Scan for the cell matching the given text and deliver its [X, Y] coordinate at center. 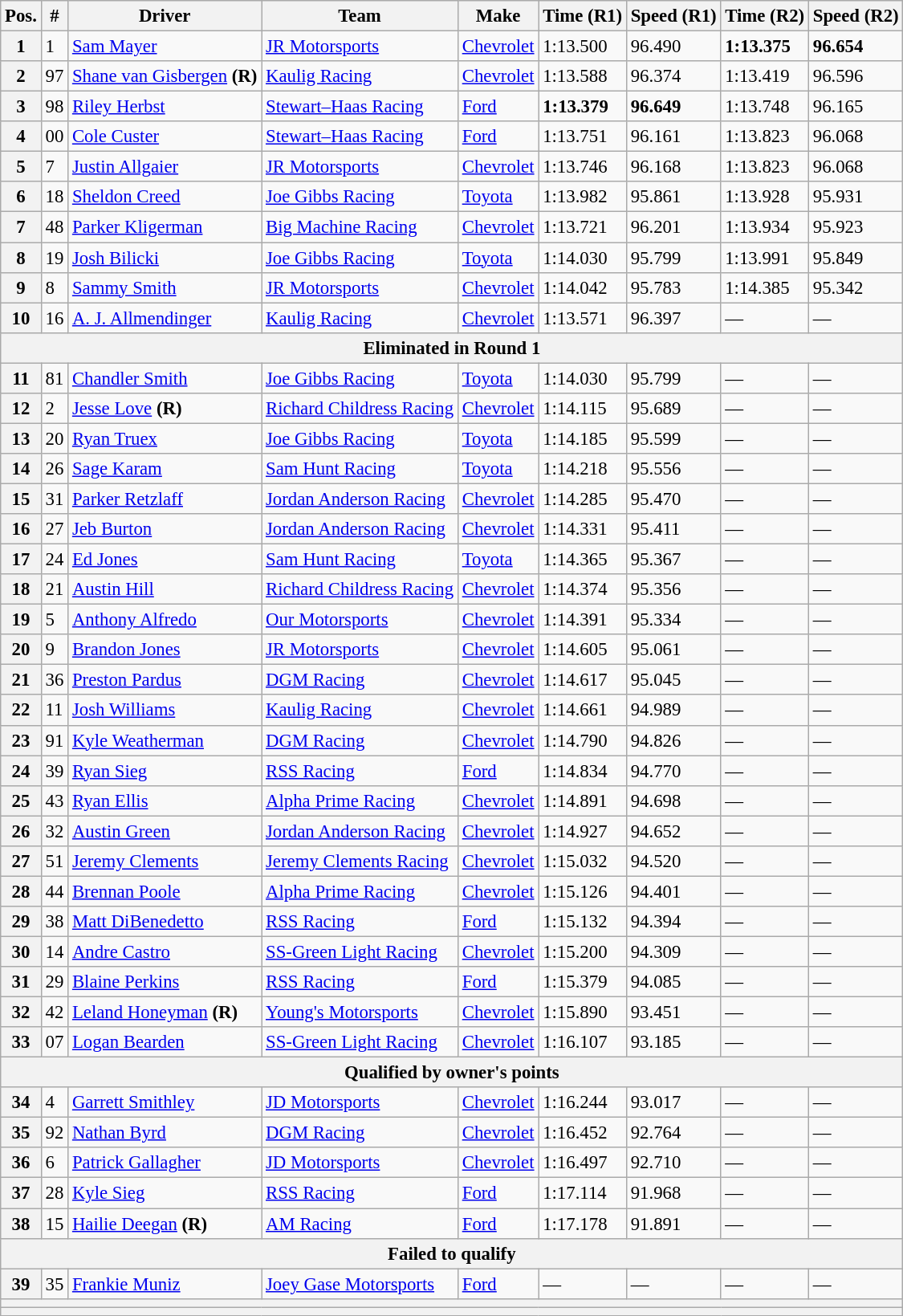
91.891 [673, 1224]
1:14.331 [583, 529]
Andre Castro [165, 951]
1:13.721 [583, 227]
Garrett Smithley [165, 1102]
95.411 [673, 529]
1:16.244 [583, 1102]
1:14.185 [583, 438]
Big Machine Racing [360, 227]
# [55, 16]
Sam Mayer [165, 47]
96.596 [856, 76]
Jesse Love (R) [165, 409]
33 [21, 1042]
94.698 [673, 801]
94.989 [673, 711]
Sage Karam [165, 469]
Ryan Sieg [165, 771]
13 [21, 438]
1:14.115 [583, 409]
Preston Pardus [165, 680]
1:13.751 [583, 136]
10 [21, 318]
92.710 [673, 1163]
Brennan Poole [165, 891]
95.783 [673, 287]
44 [55, 891]
95.342 [856, 287]
95.689 [673, 409]
1:14.285 [583, 499]
Nathan Byrd [165, 1133]
95.556 [673, 469]
Justin Allgaier [165, 167]
1:15.200 [583, 951]
Make [498, 16]
Riley Herbst [165, 107]
Eliminated in Round 1 [452, 348]
37 [21, 1193]
91 [55, 740]
1:13.991 [765, 258]
93.451 [673, 1012]
1:14.365 [583, 560]
1:13.588 [583, 76]
Hailie Deegan (R) [165, 1224]
Patrick Gallagher [165, 1163]
1:14.834 [583, 771]
95.470 [673, 499]
1:13.419 [765, 76]
1:14.391 [583, 620]
Josh Williams [165, 711]
22 [21, 711]
1:16.497 [583, 1163]
1:13.379 [583, 107]
43 [55, 801]
95.931 [856, 197]
93.185 [673, 1042]
94.394 [673, 922]
1:14.617 [583, 680]
96.165 [856, 107]
95.861 [673, 197]
Qualified by owner's points [452, 1073]
Kyle Sieg [165, 1193]
1:13.571 [583, 318]
A. J. Allmendinger [165, 318]
Team [360, 16]
Time (R2) [765, 16]
Blaine Perkins [165, 982]
96.490 [673, 47]
Pos. [21, 16]
96.654 [856, 47]
96.374 [673, 76]
1:15.032 [583, 862]
91.968 [673, 1193]
1:13.746 [583, 167]
Speed (R1) [673, 16]
1:13.375 [765, 47]
17 [21, 560]
93.017 [673, 1102]
Speed (R2) [856, 16]
Josh Bilicki [165, 258]
Ed Jones [165, 560]
Our Motorsports [360, 620]
Joey Gase Motorsports [360, 1284]
94.520 [673, 862]
Logan Bearden [165, 1042]
12 [21, 409]
Young's Motorsports [360, 1012]
95.061 [673, 650]
23 [21, 740]
94.309 [673, 951]
1:13.982 [583, 197]
Shane van Gisbergen (R) [165, 76]
Driver [165, 16]
Ryan Truex [165, 438]
3 [21, 107]
Parker Retzlaff [165, 499]
1:14.790 [583, 740]
Jeremy Clements Racing [360, 862]
AM Racing [360, 1224]
1:15.132 [583, 922]
97 [55, 76]
Sheldon Creed [165, 197]
98 [55, 107]
1:17.178 [583, 1224]
25 [21, 801]
Matt DiBenedetto [165, 922]
Anthony Alfredo [165, 620]
96.168 [673, 167]
1:14.661 [583, 711]
Frankie Muniz [165, 1284]
Parker Kligerman [165, 227]
1:14.605 [583, 650]
1:15.379 [583, 982]
Cole Custer [165, 136]
Sammy Smith [165, 287]
30 [21, 951]
Jeremy Clements [165, 862]
Failed to qualify [452, 1253]
81 [55, 378]
95.367 [673, 560]
92.764 [673, 1133]
1:14.891 [583, 801]
07 [55, 1042]
96.201 [673, 227]
Austin Green [165, 831]
96.649 [673, 107]
1:14.927 [583, 831]
1:15.126 [583, 891]
94.770 [673, 771]
95.849 [856, 258]
1:17.114 [583, 1193]
95.356 [673, 589]
Time (R1) [583, 16]
1:16.452 [583, 1133]
94.401 [673, 891]
94.652 [673, 831]
51 [55, 862]
95.923 [856, 227]
Brandon Jones [165, 650]
Leland Honeyman (R) [165, 1012]
1:13.934 [765, 227]
1:14.374 [583, 589]
Chandler Smith [165, 378]
1:13.500 [583, 47]
48 [55, 227]
00 [55, 136]
1:15.890 [583, 1012]
95.045 [673, 680]
94.085 [673, 982]
Kyle Weatherman [165, 740]
1:14.218 [583, 469]
1:13.928 [765, 197]
1:13.748 [765, 107]
Jeb Burton [165, 529]
96.161 [673, 136]
1:14.042 [583, 287]
1:16.107 [583, 1042]
Austin Hill [165, 589]
92 [55, 1133]
95.599 [673, 438]
42 [55, 1012]
1:14.385 [765, 287]
95.334 [673, 620]
34 [21, 1102]
94.826 [673, 740]
Ryan Ellis [165, 801]
96.397 [673, 318]
